Return [x, y] of the center of cell containing provided text 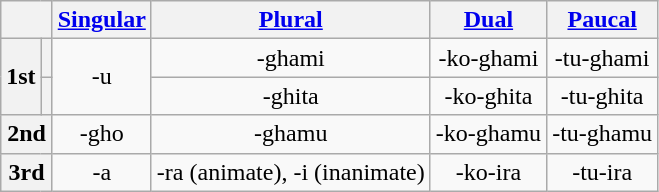
-tu-ira [602, 172]
-ghamu [290, 134]
1st [21, 77]
Plural [290, 20]
-a [102, 172]
Singular [102, 20]
-ra (animate), -i (inanimate) [290, 172]
-ghami [290, 58]
-u [102, 77]
-tu-ghita [602, 96]
-ko-ghami [488, 58]
-ko-ira [488, 172]
-gho [102, 134]
-ko-ghita [488, 96]
Dual [488, 20]
3rd [26, 172]
2nd [26, 134]
-ko-ghamu [488, 134]
-tu-ghamu [602, 134]
-tu-ghami [602, 58]
-ghita [290, 96]
Paucal [602, 20]
